For the text-containing cell, return its midpoint in (x, y) coordinate format. 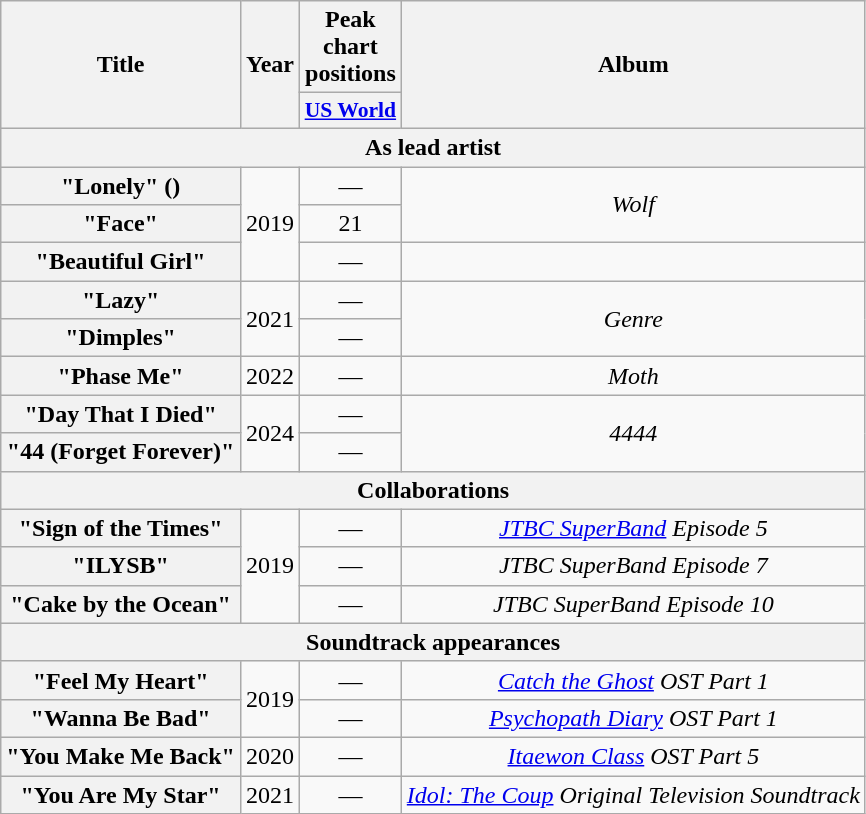
"Beautiful Girl" (121, 262)
Peak chart positions (351, 47)
"Dimples" (121, 338)
2020 (270, 756)
JTBC SuperBand Episode 5 (633, 528)
US World (351, 111)
"Feel My Heart" (121, 680)
Year (270, 65)
Idol: The Coup Original Television Soundtrack (633, 795)
2024 (270, 433)
Album (633, 65)
Soundtrack appearances (434, 642)
As lead artist (434, 147)
"Lonely" () (121, 185)
JTBC SuperBand Episode 7 (633, 566)
"Phase Me" (121, 376)
"You Are My Star" (121, 795)
"You Make Me Back" (121, 756)
JTBC SuperBand Episode 10 (633, 604)
Psychopath Diary OST Part 1 (633, 718)
"Cake by the Ocean" (121, 604)
"Sign of the Times" (121, 528)
Title (121, 65)
Moth (633, 376)
"Wanna Be Bad" (121, 718)
"Day That I Died" (121, 414)
21 (351, 224)
2022 (270, 376)
"ILYSB" (121, 566)
Itaewon Class OST Part 5 (633, 756)
Genre (633, 319)
"44 (Forget Forever)" (121, 452)
Catch the Ghost OST Part 1 (633, 680)
Collaborations (434, 490)
4444 (633, 433)
Wolf (633, 204)
"Face" (121, 224)
"Lazy" (121, 300)
